Capture the cell that displays the provided text and extract its [x, y] central coordinate. 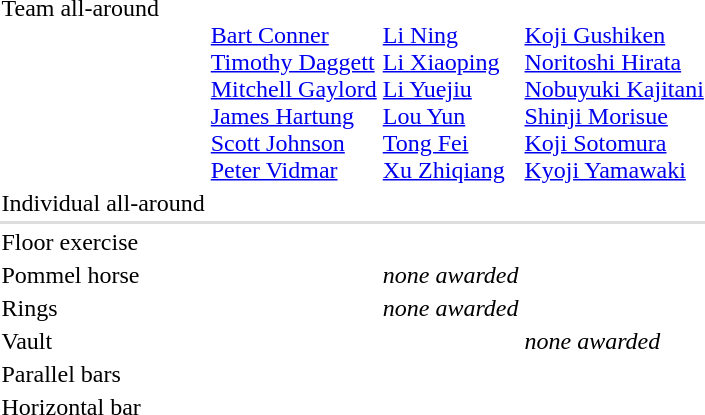
Rings [103, 308]
Individual all-around [103, 203]
Vault [103, 341]
Parallel bars [103, 374]
Pommel horse [103, 275]
Floor exercise [103, 242]
